Determine the (X, Y) coordinate at the center of the cell enclosing the given text.  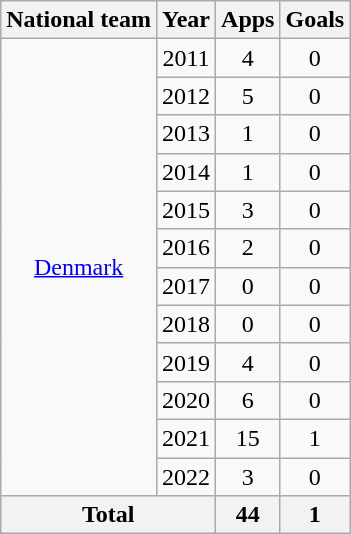
2013 (186, 134)
2017 (186, 286)
15 (248, 438)
2018 (186, 324)
2021 (186, 438)
2016 (186, 248)
44 (248, 515)
2015 (186, 210)
Denmark (79, 268)
Total (108, 515)
Goals (315, 20)
Year (186, 20)
6 (248, 400)
Apps (248, 20)
2012 (186, 96)
2020 (186, 400)
2014 (186, 172)
5 (248, 96)
2011 (186, 58)
2019 (186, 362)
National team (79, 20)
2022 (186, 477)
2 (248, 248)
